Find where the given text appears and provide that cell's center as (X, Y) coordinate. 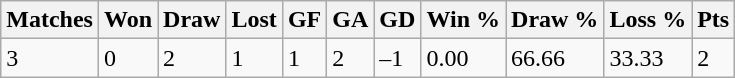
Draw (192, 20)
66.66 (555, 58)
Loss % (648, 20)
GF (304, 20)
0.00 (464, 58)
3 (50, 58)
Matches (50, 20)
0 (128, 58)
33.33 (648, 58)
Win % (464, 20)
Draw % (555, 20)
Lost (254, 20)
Pts (714, 20)
GA (350, 20)
Won (128, 20)
GD (398, 20)
–1 (398, 58)
